Determine the (X, Y) coordinate at the center of the cell enclosing the given text.  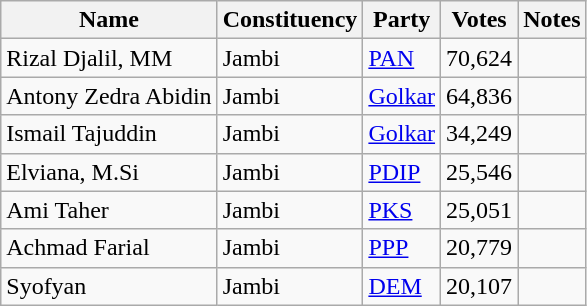
70,624 (480, 58)
64,836 (480, 96)
Constituency (290, 20)
34,249 (480, 134)
25,051 (480, 210)
Rizal Djalil, MM (109, 58)
Ami Taher (109, 210)
Party (402, 20)
Elviana, M.Si (109, 172)
Antony Zedra Abidin (109, 96)
20,779 (480, 248)
20,107 (480, 286)
Name (109, 20)
Votes (480, 20)
Notes (552, 20)
PKS (402, 210)
25,546 (480, 172)
PDIP (402, 172)
PAN (402, 58)
PPP (402, 248)
Syofyan (109, 286)
Ismail Tajuddin (109, 134)
Achmad Farial (109, 248)
DEM (402, 286)
